Pinpoint the cell where the given text exists, returning its (x, y) midpoint coordinate. 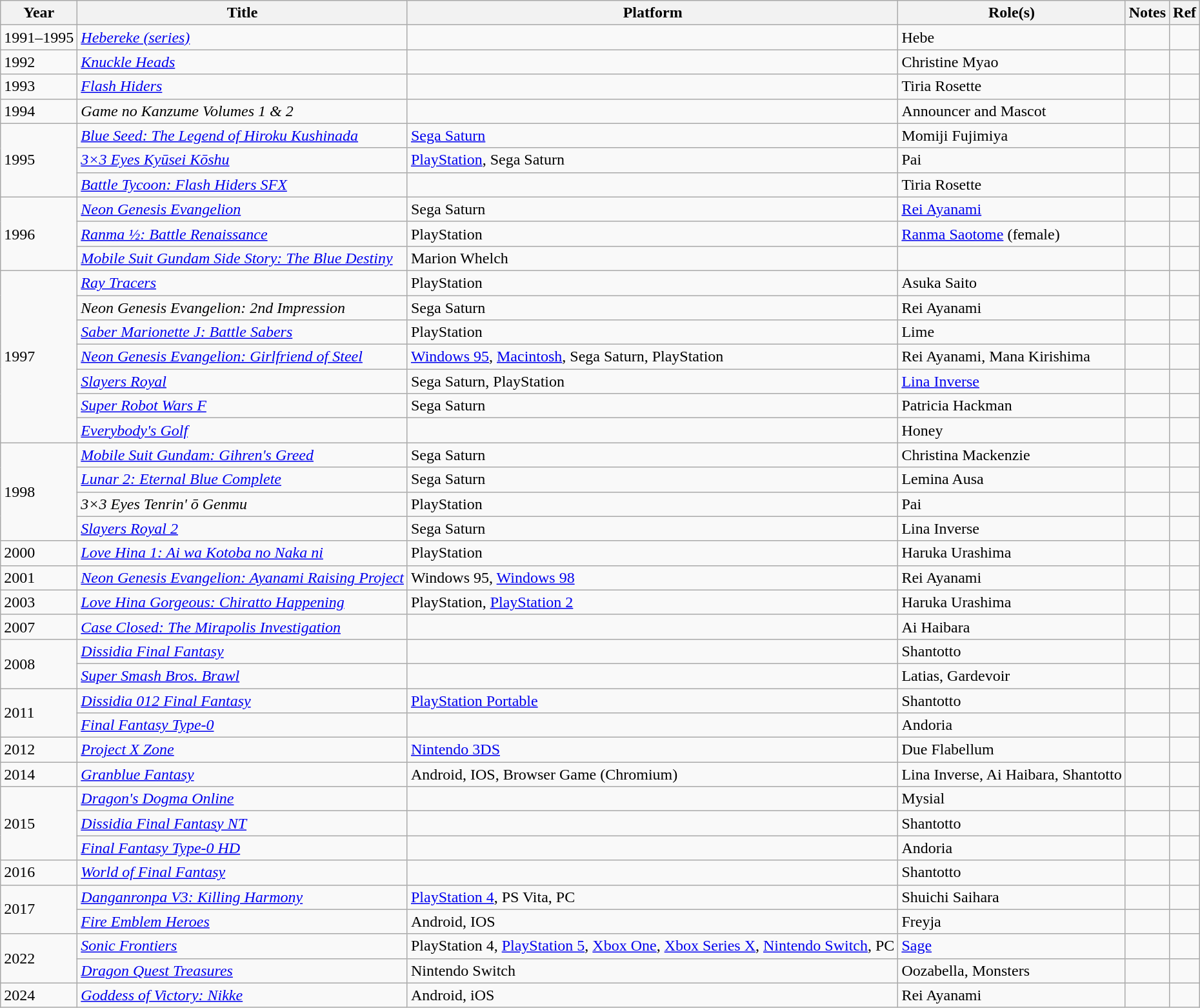
Love Hina Gorgeous: Chiratto Happening (243, 602)
3×3 Eyes Tenrin' ō Genmu (243, 504)
2008 (39, 663)
Slayers Royal (243, 381)
Dissidia 012 Final Fantasy (243, 700)
2003 (39, 602)
Blue Seed: The Legend of Hiroku Kushinada (243, 136)
Knuckle Heads (243, 62)
Ranma ½: Battle Renaissance (243, 234)
2022 (39, 958)
Mobile Suit Gundam Side Story: The Blue Destiny (243, 258)
2016 (39, 872)
Shuichi Saihara (1012, 897)
PlayStation 4, PlayStation 5, Xbox One, Xbox Series X, Nintendo Switch, PC (652, 946)
Danganronpa V3: Killing Harmony (243, 897)
Project X Zone (243, 750)
Lina Inverse, Ai Haibara, Shantotto (1012, 774)
Final Fantasy Type-0 HD (243, 848)
Marion Whelch (652, 258)
2012 (39, 750)
Honey (1012, 430)
1994 (39, 111)
Case Closed: The Mirapolis Investigation (243, 627)
Slayers Royal 2 (243, 529)
Love Hina 1: Ai wa Kotoba no Naka ni (243, 553)
Notes (1147, 13)
Hebe (1012, 37)
Asuka Saito (1012, 283)
3×3 Eyes Kyūsei Kōshu (243, 160)
PlayStation, PlayStation 2 (652, 602)
PlayStation Portable (652, 700)
Android, IOS, Browser Game (Chromium) (652, 774)
Nintendo 3DS (652, 750)
Hebereke (series) (243, 37)
World of Final Fantasy (243, 872)
PlayStation, Sega Saturn (652, 160)
Granblue Fantasy (243, 774)
Dissidia Final Fantasy (243, 651)
Final Fantasy Type-0 (243, 725)
Lime (1012, 332)
Mobile Suit Gundam: Gihren's Greed (243, 455)
Dragon's Dogma Online (243, 799)
Ray Tracers (243, 283)
Neon Genesis Evangelion: Ayanami Raising Project (243, 578)
Everybody's Golf (243, 430)
Rei Ayanami, Mana Kirishima (1012, 357)
Android, iOS (652, 995)
Freyja (1012, 922)
1991–1995 (39, 37)
Nintendo Switch (652, 971)
Super Smash Bros. Brawl (243, 676)
Saber Marionette J: Battle Sabers (243, 332)
Neon Genesis Evangelion (243, 209)
Battle Tycoon: Flash Hiders SFX (243, 185)
2000 (39, 553)
Title (243, 13)
Lemina Ausa (1012, 479)
Announcer and Mascot (1012, 111)
1996 (39, 234)
Due Flabellum (1012, 750)
Android, IOS (652, 922)
Windows 95, Macintosh, Sega Saturn, PlayStation (652, 357)
2015 (39, 823)
Ref (1185, 13)
1993 (39, 86)
Ai Haibara (1012, 627)
1995 (39, 160)
Latias, Gardevoir (1012, 676)
Flash Hiders (243, 86)
1992 (39, 62)
2007 (39, 627)
Patricia Hackman (1012, 406)
Game no Kanzume Volumes 1 & 2 (243, 111)
Momiji Fujimiya (1012, 136)
2017 (39, 909)
Lunar 2: Eternal Blue Complete (243, 479)
Fire Emblem Heroes (243, 922)
Role(s) (1012, 13)
Dissidia Final Fantasy NT (243, 823)
Sonic Frontiers (243, 946)
Christina Mackenzie (1012, 455)
1998 (39, 492)
2011 (39, 712)
Super Robot Wars F (243, 406)
Neon Genesis Evangelion: Girlfriend of Steel (243, 357)
Oozabella, Monsters (1012, 971)
Goddess of Victory: Nikke (243, 995)
PlayStation 4, PS Vita, PC (652, 897)
Dragon Quest Treasures (243, 971)
Neon Genesis Evangelion: 2nd Impression (243, 308)
2014 (39, 774)
2024 (39, 995)
2001 (39, 578)
Windows 95, Windows 98 (652, 578)
1997 (39, 356)
Sega Saturn, PlayStation (652, 381)
Platform (652, 13)
Sage (1012, 946)
Mysial (1012, 799)
Year (39, 13)
Christine Myao (1012, 62)
Ranma Saotome (female) (1012, 234)
